Return [x, y] of the center of cell containing provided text 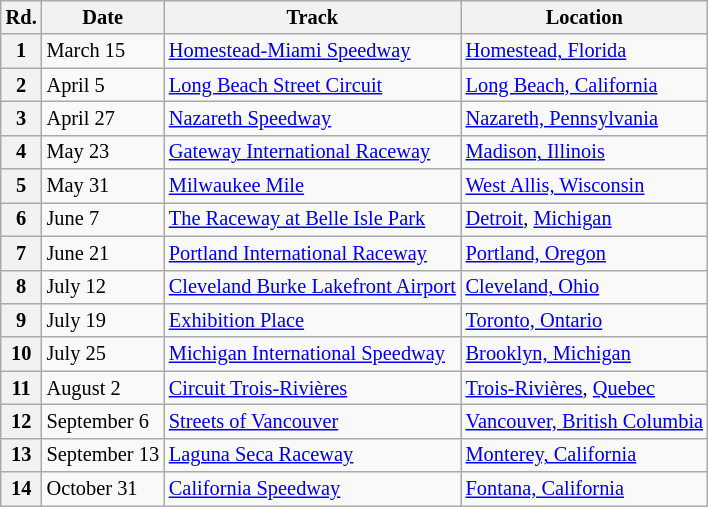
11 [22, 388]
West Allis, Wisconsin [584, 186]
August 2 [103, 388]
Streets of Vancouver [312, 421]
June 21 [103, 253]
Exhibition Place [312, 320]
March 15 [103, 51]
July 12 [103, 287]
Portland International Raceway [312, 253]
4 [22, 152]
California Speedway [312, 489]
October 31 [103, 489]
3 [22, 118]
Fontana, California [584, 489]
Homestead-Miami Speedway [312, 51]
Vancouver, British Columbia [584, 421]
13 [22, 455]
June 7 [103, 219]
Nazareth, Pennsylvania [584, 118]
Rd. [22, 17]
6 [22, 219]
Brooklyn, Michigan [584, 354]
12 [22, 421]
Track [312, 17]
Date [103, 17]
5 [22, 186]
10 [22, 354]
Laguna Seca Raceway [312, 455]
Long Beach, California [584, 85]
July 25 [103, 354]
September 6 [103, 421]
Trois-Rivières, Quebec [584, 388]
1 [22, 51]
April 5 [103, 85]
Gateway International Raceway [312, 152]
Circuit Trois-Rivières [312, 388]
14 [22, 489]
Detroit, Michigan [584, 219]
2 [22, 85]
Toronto, Ontario [584, 320]
Michigan International Speedway [312, 354]
September 13 [103, 455]
May 23 [103, 152]
Cleveland, Ohio [584, 287]
Homestead, Florida [584, 51]
9 [22, 320]
July 19 [103, 320]
May 31 [103, 186]
8 [22, 287]
Monterey, California [584, 455]
Madison, Illinois [584, 152]
Location [584, 17]
Long Beach Street Circuit [312, 85]
7 [22, 253]
Cleveland Burke Lakefront Airport [312, 287]
Portland, Oregon [584, 253]
Nazareth Speedway [312, 118]
April 27 [103, 118]
The Raceway at Belle Isle Park [312, 219]
Milwaukee Mile [312, 186]
